Identify which cell holds the provided text, then report its [X, Y] central coordinate. 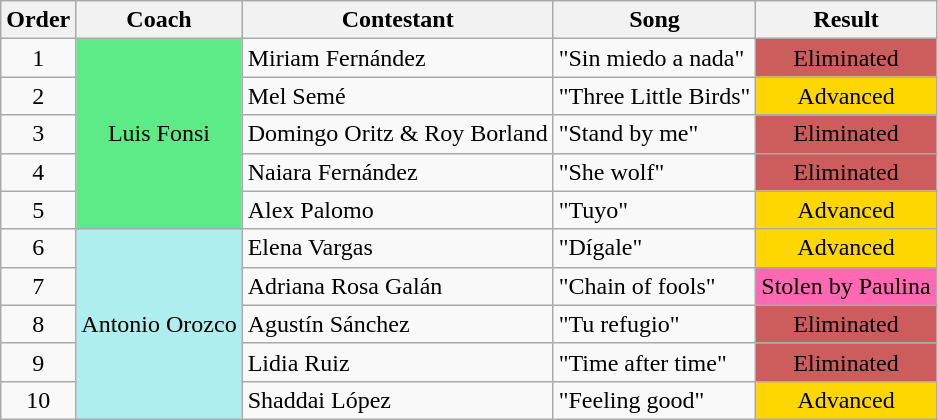
Elena Vargas [398, 248]
8 [38, 324]
"Dígale" [654, 248]
"Time after time" [654, 362]
"Three Little Birds" [654, 96]
3 [38, 134]
Song [654, 20]
Alex Palomo [398, 210]
"Tuyo" [654, 210]
Order [38, 20]
Result [846, 20]
"Feeling good" [654, 400]
Agustín Sánchez [398, 324]
7 [38, 286]
4 [38, 172]
10 [38, 400]
5 [38, 210]
Coach [159, 20]
Adriana Rosa Galán [398, 286]
Domingo Oritz & Roy Borland [398, 134]
Naiara Fernández [398, 172]
Contestant [398, 20]
Antonio Orozco [159, 324]
"She wolf" [654, 172]
"Stand by me" [654, 134]
Lidia Ruiz [398, 362]
"Tu refugio" [654, 324]
1 [38, 58]
2 [38, 96]
Shaddai López [398, 400]
"Sin miedo a nada" [654, 58]
Luis Fonsi [159, 134]
"Chain of fools" [654, 286]
9 [38, 362]
Miriam Fernández [398, 58]
Stolen by Paulina [846, 286]
6 [38, 248]
Mel Semé [398, 96]
